Identify which cell holds the provided text, then report its (x, y) central coordinate. 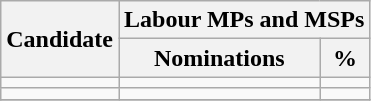
Candidate (60, 39)
Labour MPs and MSPs (244, 20)
Nominations (218, 58)
% (345, 58)
